Locate the cell with the specified text and output its (x, y) center coordinate. 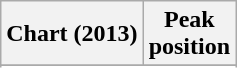
Peak position (189, 34)
Chart (2013) (72, 34)
